Identify which cell holds the provided text, then report its [X, Y] central coordinate. 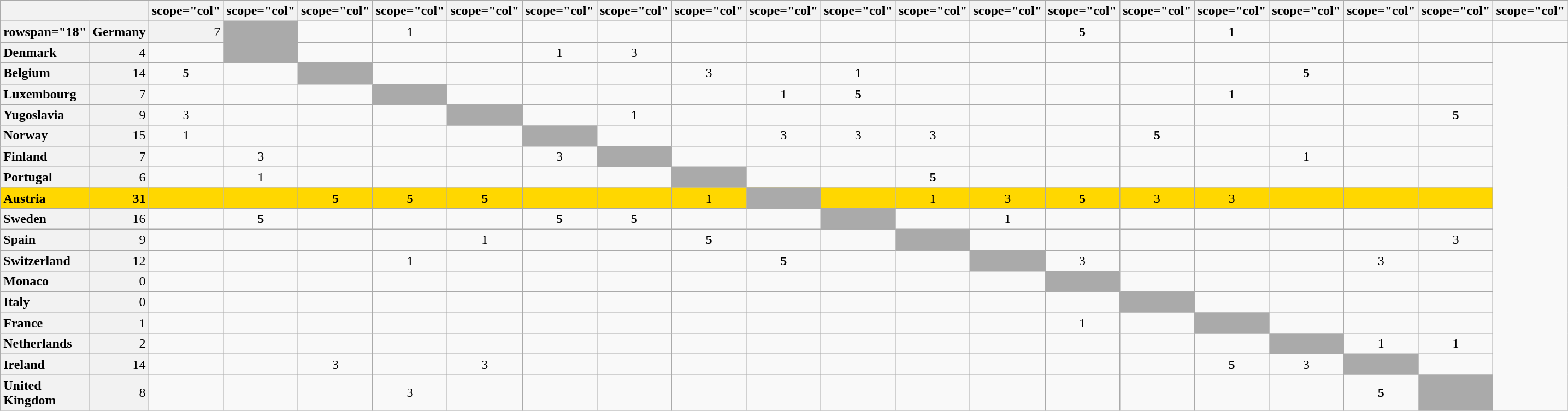
12 [119, 261]
United Kingdom [45, 392]
Netherlands [45, 344]
4 [119, 52]
Sweden [45, 219]
31 [119, 198]
Portugal [45, 177]
8 [119, 392]
Luxembourg [45, 94]
Spain [45, 239]
16 [119, 219]
Switzerland [45, 261]
Yugoslavia [45, 115]
Denmark [45, 52]
Germany [119, 32]
2 [119, 344]
Austria [45, 198]
Ireland [45, 365]
France [45, 323]
Norway [45, 136]
6 [119, 177]
15 [119, 136]
Belgium [45, 73]
Monaco [45, 281]
Finland [45, 156]
rowspan="18" [45, 32]
Italy [45, 302]
